Identify which cell holds the provided text, then report its (X, Y) central coordinate. 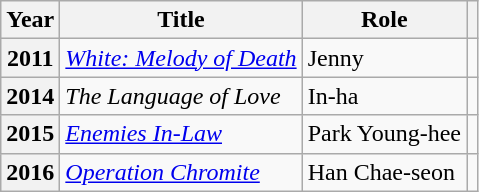
2011 (30, 58)
Operation Chromite (181, 172)
Enemies In-Law (181, 134)
2015 (30, 134)
Role (384, 20)
Jenny (384, 58)
2016 (30, 172)
White: Melody of Death (181, 58)
Park Young-hee (384, 134)
Title (181, 20)
Year (30, 20)
In-ha (384, 96)
The Language of Love (181, 96)
2014 (30, 96)
Han Chae-seon (384, 172)
